For the text-containing cell, return its midpoint in (X, Y) coordinate format. 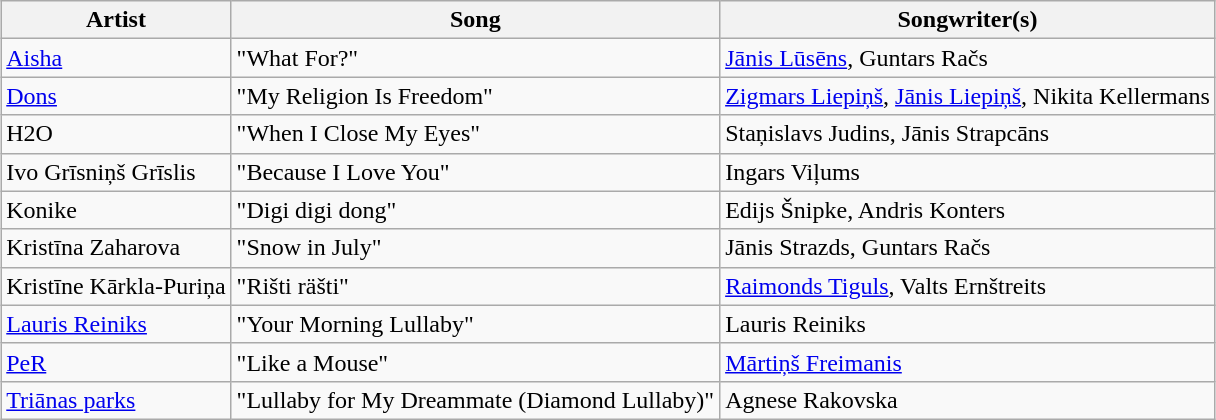
"Because I Love You" (476, 172)
Agnese Rakovska (968, 400)
"When I Close My Eyes" (476, 134)
Jānis Lūsēns, Guntars Račs (968, 58)
"Rišti räšti" (476, 286)
"What For?" (476, 58)
"Your Morning Lullaby" (476, 324)
Ivo Grīsniņš Grīslis (116, 172)
Ingars Viļums (968, 172)
Kristīne Kārkla-Puriņa (116, 286)
Mārtiņš Freimanis (968, 362)
Raimonds Tiguls, Valts Ernštreits (968, 286)
Edijs Šnipke, Andris Konters (968, 210)
Konike (116, 210)
"Snow in July" (476, 248)
Jānis Strazds, Guntars Račs (968, 248)
H2O (116, 134)
"Digi digi dong" (476, 210)
Zigmars Liepiņš, Jānis Liepiņš, Nikita Kellermans (968, 96)
Aisha (116, 58)
"My Religion Is Freedom" (476, 96)
Song (476, 20)
Staņislavs Judins, Jānis Strapcāns (968, 134)
Artist (116, 20)
"Lullaby for My Dreammate (Diamond Lullaby)" (476, 400)
Dons (116, 96)
"Like a Mouse" (476, 362)
Songwriter(s) (968, 20)
PeR (116, 362)
Kristīna Zaharova (116, 248)
Triānas parks (116, 400)
